Search for the cell housing the specified text and yield its [X, Y] center coordinate. 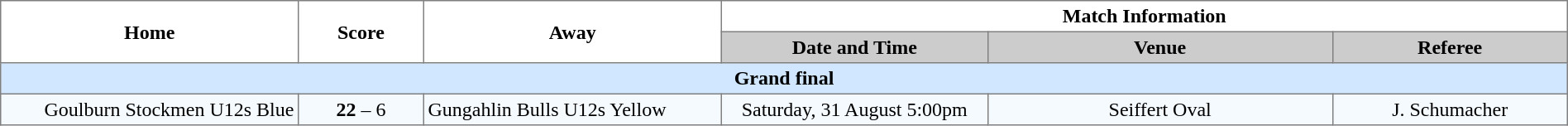
Referee [1450, 47]
Gungahlin Bulls U12s Yellow [572, 109]
Grand final [784, 79]
Score [361, 31]
Seiffert Oval [1159, 109]
Date and Time [854, 47]
Match Information [1145, 17]
22 – 6 [361, 109]
Goulburn Stockmen U12s Blue [150, 109]
Home [150, 31]
Saturday, 31 August 5:00pm [854, 109]
J. Schumacher [1450, 109]
Venue [1159, 47]
Away [572, 31]
